Find where the given text appears and provide that cell's center as [X, Y] coordinate. 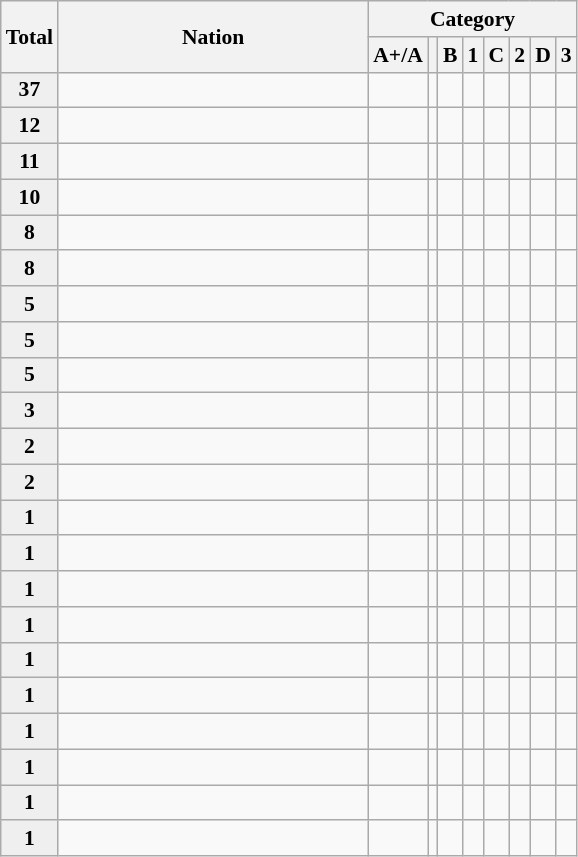
B [450, 55]
Total [30, 36]
Nation [213, 36]
C [496, 55]
10 [30, 197]
D [543, 55]
11 [30, 162]
A+/A [398, 55]
12 [30, 126]
Category [472, 19]
37 [30, 90]
